Pinpoint the cell where the given text exists, returning its (x, y) midpoint coordinate. 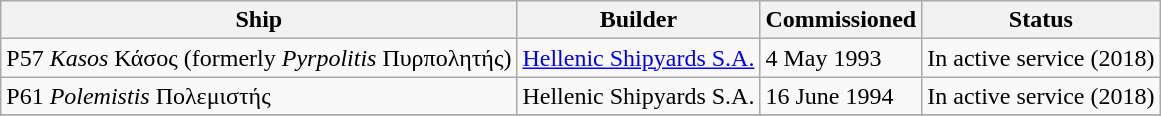
Builder (638, 20)
P61 Polemistis Πολεμιστής (259, 96)
Status (1041, 20)
P57 Kasos Κάσος (formerly Pyrpolitis Πυρπολητής) (259, 58)
16 June 1994 (841, 96)
Commissioned (841, 20)
Ship (259, 20)
4 May 1993 (841, 58)
